From the cell containing the given text, extract its center point as (x, y) coordinate. 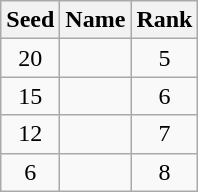
Seed (30, 20)
15 (30, 96)
20 (30, 58)
8 (164, 172)
Name (96, 20)
12 (30, 134)
Rank (164, 20)
5 (164, 58)
7 (164, 134)
